Pinpoint the cell where the given text exists, returning its [X, Y] midpoint coordinate. 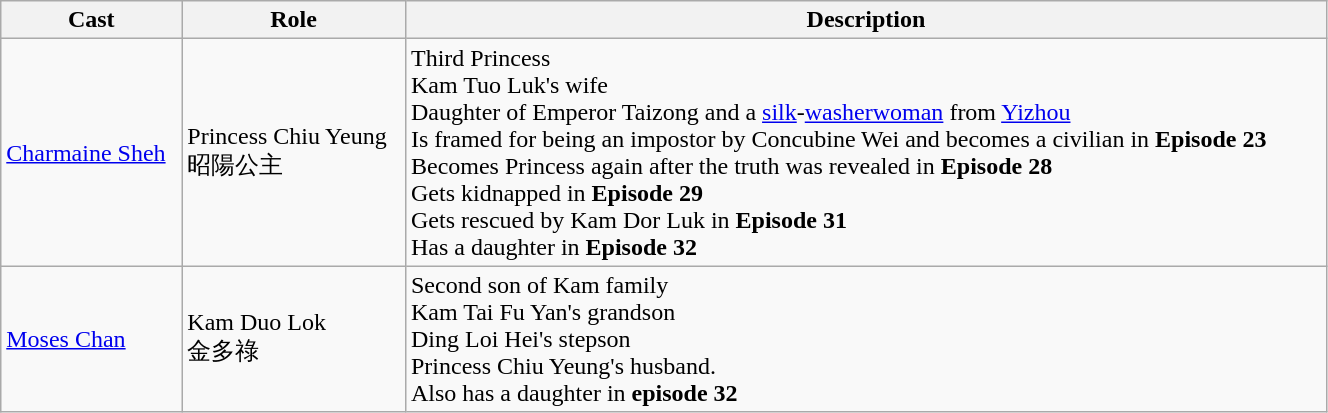
Cast [92, 20]
Princess Chiu Yeung 昭陽公主 [294, 152]
Second son of Kam family Kam Tai Fu Yan's grandson Ding Loi Hei's stepson Princess Chiu Yeung's husband. Also has a daughter in episode 32 [866, 339]
Moses Chan [92, 339]
Description [866, 20]
Charmaine Sheh [92, 152]
Role [294, 20]
Kam Duo Lok 金多祿 [294, 339]
